From the cell containing the given text, extract its center point as (x, y) coordinate. 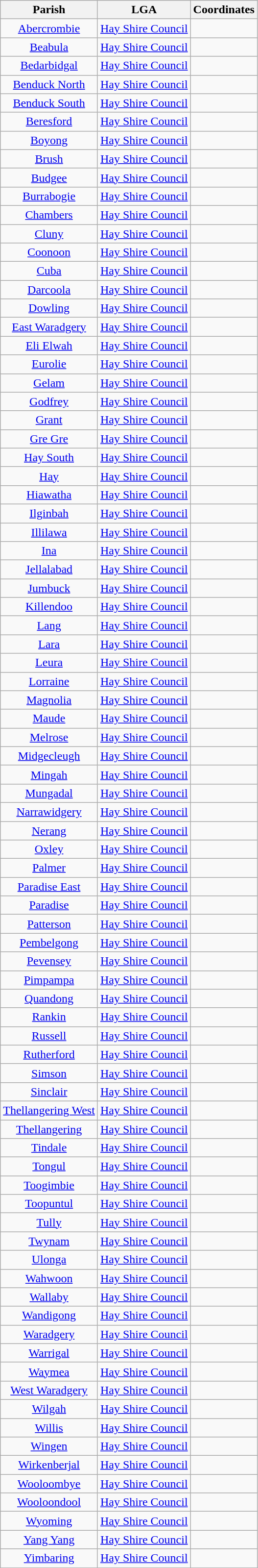
Burrabogie (49, 196)
Killendoo (49, 607)
Yang Yang (49, 1540)
Godfrey (49, 401)
Eli Elwah (49, 346)
Toogimbie (49, 1185)
Eurolie (49, 364)
Benduck South (49, 103)
Parish (49, 10)
Warrigal (49, 1353)
Simson (49, 1073)
Gelam (49, 383)
Lorraine (49, 681)
Cuba (49, 271)
Oxley (49, 849)
Pembelgong (49, 943)
Quandong (49, 998)
Willis (49, 1428)
Yimbaring (49, 1558)
Hiawatha (49, 495)
Waradgery (49, 1334)
Tongul (49, 1167)
Wirkenberjal (49, 1465)
Dowling (49, 308)
Magnolia (49, 700)
Paradise East (49, 887)
Boyong (49, 140)
Russell (49, 1036)
Twynam (49, 1241)
Coordinates (224, 10)
Wingen (49, 1446)
East Waradgery (49, 327)
Toopuntul (49, 1204)
Maude (49, 719)
Beabula (49, 47)
West Waradgery (49, 1390)
Lara (49, 644)
Gre Gre (49, 439)
Tindale (49, 1148)
Beresford (49, 122)
Wandigong (49, 1316)
Ulonga (49, 1260)
Illilawa (49, 532)
Cluny (49, 234)
Nerang (49, 831)
Palmer (49, 868)
Thellangering West (49, 1110)
Rankin (49, 1017)
Benduck North (49, 84)
Jumbuck (49, 588)
Mungadal (49, 793)
Lang (49, 625)
Jellalabad (49, 570)
Rutherford (49, 1054)
Wallaby (49, 1297)
Ilginbah (49, 513)
LGA (144, 10)
Budgee (49, 177)
Bedarbidgal (49, 66)
Midgecleugh (49, 756)
Wilgah (49, 1409)
Patterson (49, 924)
Thellangering (49, 1129)
Tully (49, 1222)
Wahwoon (49, 1278)
Leura (49, 663)
Darcoola (49, 290)
Paradise (49, 905)
Coonoon (49, 252)
Narrawidgery (49, 812)
Mingah (49, 774)
Hay South (49, 457)
Chambers (49, 215)
Brush (49, 159)
Grant (49, 420)
Wyoming (49, 1521)
Ina (49, 551)
Pimpampa (49, 980)
Wooloondool (49, 1502)
Sinclair (49, 1092)
Wooloombye (49, 1484)
Waymea (49, 1371)
Hay (49, 476)
Pevensey (49, 961)
Abercrombie (49, 28)
Melrose (49, 737)
